Capture the cell that displays the provided text and extract its (X, Y) central coordinate. 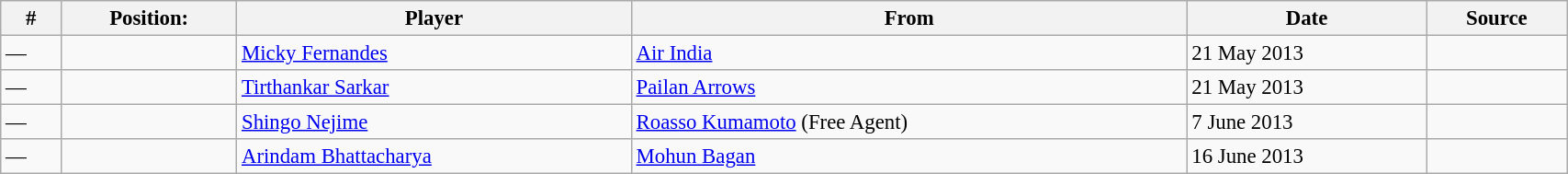
Player (434, 18)
Pailan Arrows (909, 87)
Roasso Kumamoto (Free Agent) (909, 122)
Mohun Bagan (909, 157)
7 June 2013 (1306, 122)
# (31, 18)
Source (1497, 18)
16 June 2013 (1306, 157)
Micky Fernandes (434, 53)
From (909, 18)
Date (1306, 18)
Position: (149, 18)
Arindam Bhattacharya (434, 157)
Tirthankar Sarkar (434, 87)
Shingo Nejime (434, 122)
Air India (909, 53)
